Provide the (X, Y) coordinate of the cell's center where the given text is located.  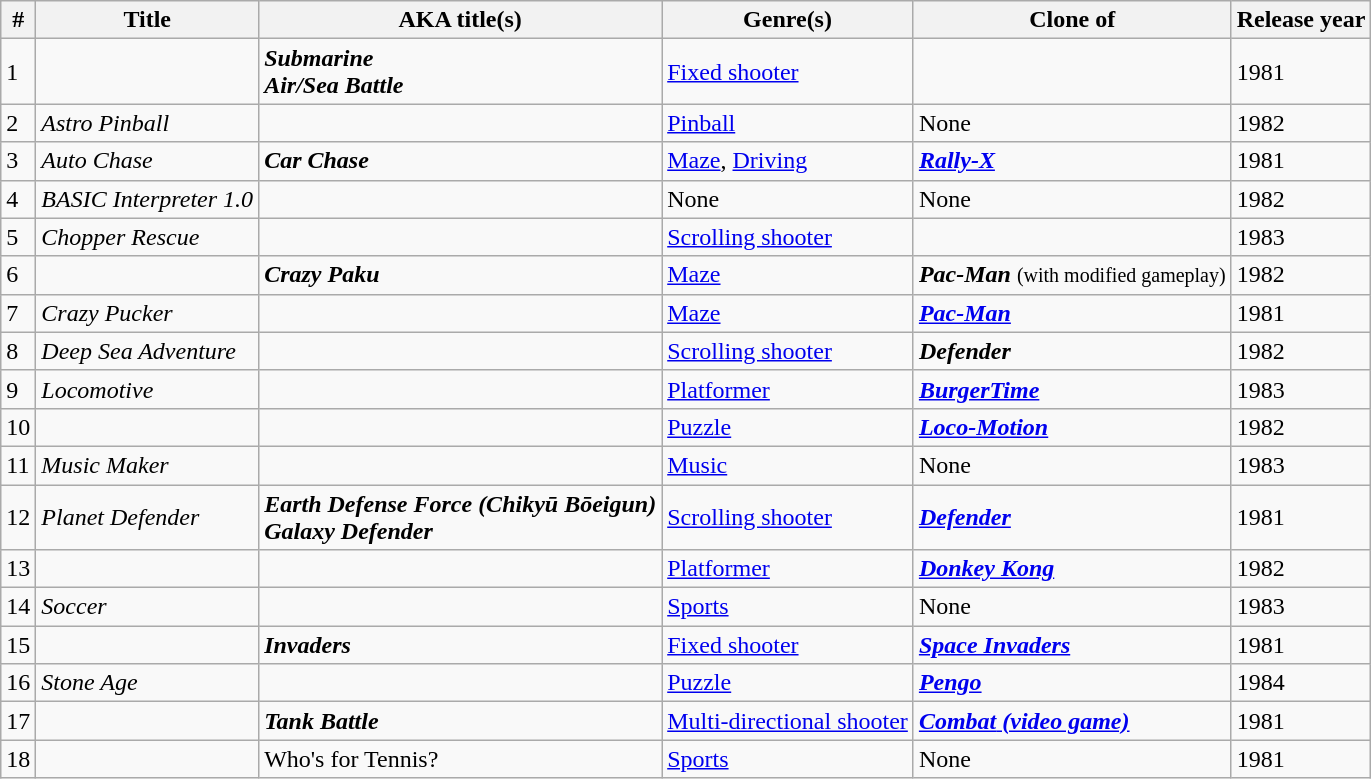
Pinball (788, 123)
Pac-Man (with modified gameplay) (1072, 275)
5 (18, 237)
8 (18, 351)
1984 (1301, 683)
BASIC Interpreter 1.0 (148, 199)
Space Invaders (1072, 645)
Clone of (1072, 20)
Planet Defender (148, 516)
Astro Pinball (148, 123)
Stone Age (148, 683)
17 (18, 721)
Multi-directional shooter (788, 721)
Loco-Motion (1072, 427)
Car Chase (460, 161)
Combat (video game) (1072, 721)
Tank Battle (460, 721)
Soccer (148, 607)
Title (148, 20)
15 (18, 645)
11 (18, 465)
Maze, Driving (788, 161)
Release year (1301, 20)
Crazy Pucker (148, 313)
Genre(s) (788, 20)
Music (788, 465)
4 (18, 199)
AKA title(s) (460, 20)
BurgerTime (1072, 389)
Earth Defense Force (Chikyū Bōeigun)Galaxy Defender (460, 516)
Who's for Tennis? (460, 759)
SubmarineAir/Sea Battle (460, 72)
14 (18, 607)
Donkey Kong (1072, 569)
1 (18, 72)
Chopper Rescue (148, 237)
2 (18, 123)
# (18, 20)
18 (18, 759)
7 (18, 313)
Locomotive (148, 389)
Invaders (460, 645)
Rally-X (1072, 161)
Pac-Man (1072, 313)
6 (18, 275)
Music Maker (148, 465)
16 (18, 683)
10 (18, 427)
Crazy Paku (460, 275)
13 (18, 569)
Deep Sea Adventure (148, 351)
Pengo (1072, 683)
3 (18, 161)
12 (18, 516)
9 (18, 389)
Auto Chase (148, 161)
